From the cell containing the given text, extract its center point as (X, Y) coordinate. 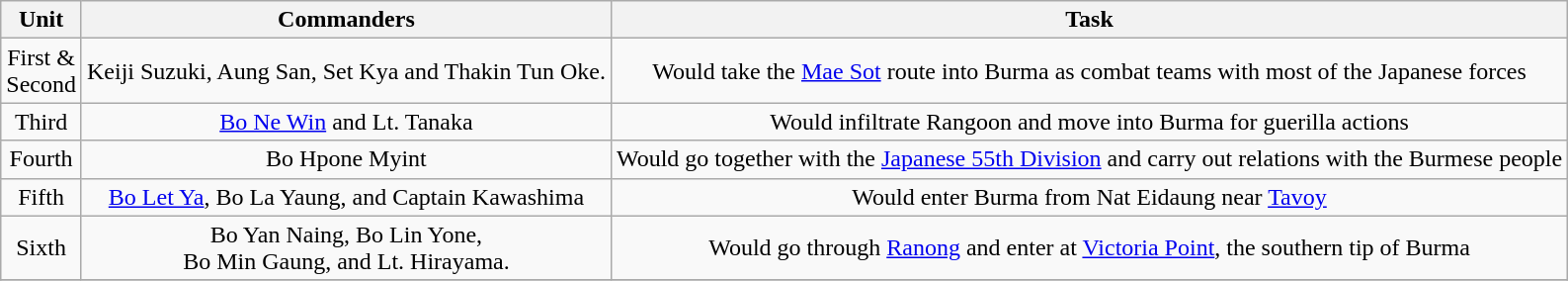
Would go through Ranong and enter at Victoria Point, the southern tip of Burma (1089, 247)
Third (41, 122)
Bo Yan Naing, Bo Lin Yone, Bo Min Gaung, and Lt. Hirayama. (346, 247)
Fourth (41, 159)
Task (1089, 20)
Would enter Burma from Nat Eidaung near Tavoy (1089, 197)
Unit (41, 20)
First &Second (41, 71)
Would take the Mae Sot route into Burma as combat teams with most of the Japanese forces (1089, 71)
Would go together with the Japanese 55th Division and carry out relations with the Burmese people (1089, 159)
Keiji Suzuki, Aung San, Set Kya and Thakin Tun Oke. (346, 71)
Fifth (41, 197)
Sixth (41, 247)
Commanders (346, 20)
Would infiltrate Rangoon and move into Burma for guerilla actions (1089, 122)
Bo Ne Win and Lt. Tanaka (346, 122)
Bo Hpone Myint (346, 159)
Bo Let Ya, Bo La Yaung, and Captain Kawashima (346, 197)
